Pinpoint the cell where the given text exists, returning its (X, Y) midpoint coordinate. 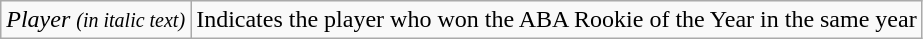
Indicates the player who won the ABA Rookie of the Year in the same year (557, 20)
Player (in italic text) (96, 20)
